Determine the (X, Y) coordinate at the center of the cell enclosing the given text.  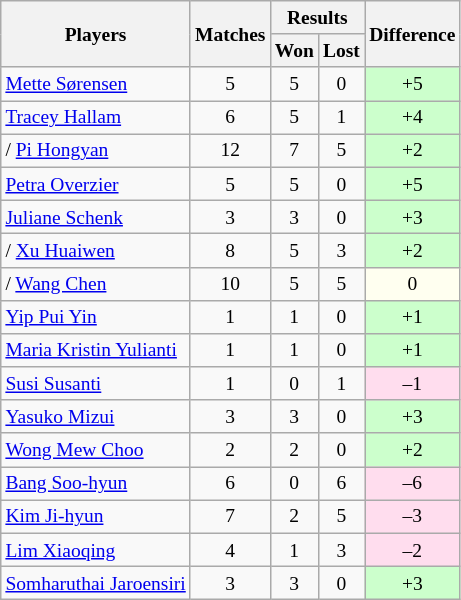
Lost (341, 50)
–2 (412, 550)
–1 (412, 384)
Kim Ji-hyun (96, 516)
Maria Kristin Yulianti (96, 350)
4 (230, 550)
/ Xu Huaiwen (96, 250)
Yasuko Mizui (96, 416)
–6 (412, 484)
Yip Pui Yin (96, 316)
8 (230, 250)
Wong Mew Choo (96, 450)
–3 (412, 516)
Tracey Hallam (96, 118)
Lim Xiaoqing (96, 550)
Difference (412, 34)
/ Pi Hongyan (96, 150)
Somharuthai Jaroensiri (96, 584)
12 (230, 150)
Mette Sørensen (96, 84)
10 (230, 284)
Won (294, 50)
Juliane Schenk (96, 216)
+4 (412, 118)
Susi Susanti (96, 384)
Petra Overzier (96, 184)
Results (317, 18)
Matches (230, 34)
Bang Soo-hyun (96, 484)
/ Wang Chen (96, 284)
Players (96, 34)
